Search for the cell housing the specified text and yield its (X, Y) center coordinate. 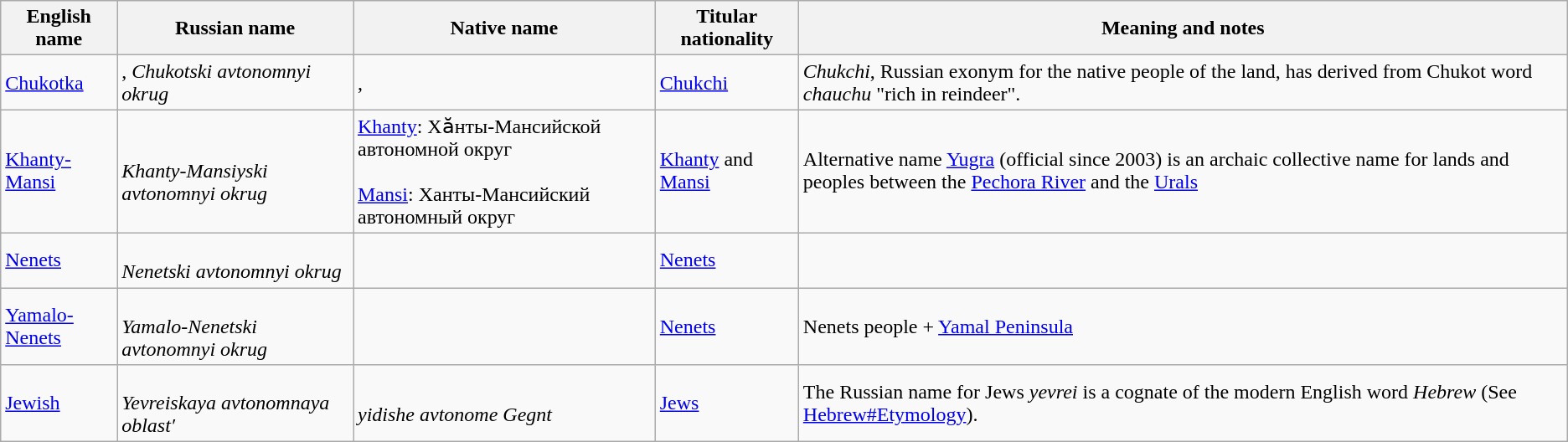
Yamalo-Nenetski avtonomnyi okrug (235, 326)
Russian name (235, 28)
Chukchi, Russian exonym for the native people of the land, has derived from Chukot word chauchu "rich in reindeer". (1183, 82)
yidishe avtonome Gegnt (504, 403)
Jews (727, 403)
Meaning and notes (1183, 28)
The Russian name for Jews yevrei is a cognate of the modern English word Hebrew (See Hebrew#Etymology). (1183, 403)
Khanty and Mansi (727, 172)
Chukchi (727, 82)
Titular nationality (727, 28)
Khanty-Mansiyski avtonomnyi okrug (235, 172)
, (504, 82)
Native name (504, 28)
, Chukotski avtonomnyi okrug (235, 82)
Yamalo-Nenets (59, 326)
English name (59, 28)
Chukotka (59, 82)
Nenets people + Yamal Peninsula (1183, 326)
Yevreiskaya avtonomnaya oblast′ (235, 403)
Nenetski avtonomnyi okrug (235, 260)
Khanty: Хӑнты-Мансийской автономной округMansi: Ханты-Мансийский автономный округ (504, 172)
Alternative name Yugra (official since 2003) is an archaic collective name for lands and peoples between the Pechora River and the Urals (1183, 172)
Khanty-Mansi (59, 172)
Jewish (59, 403)
